For the text-containing cell, return its midpoint in [x, y] coordinate format. 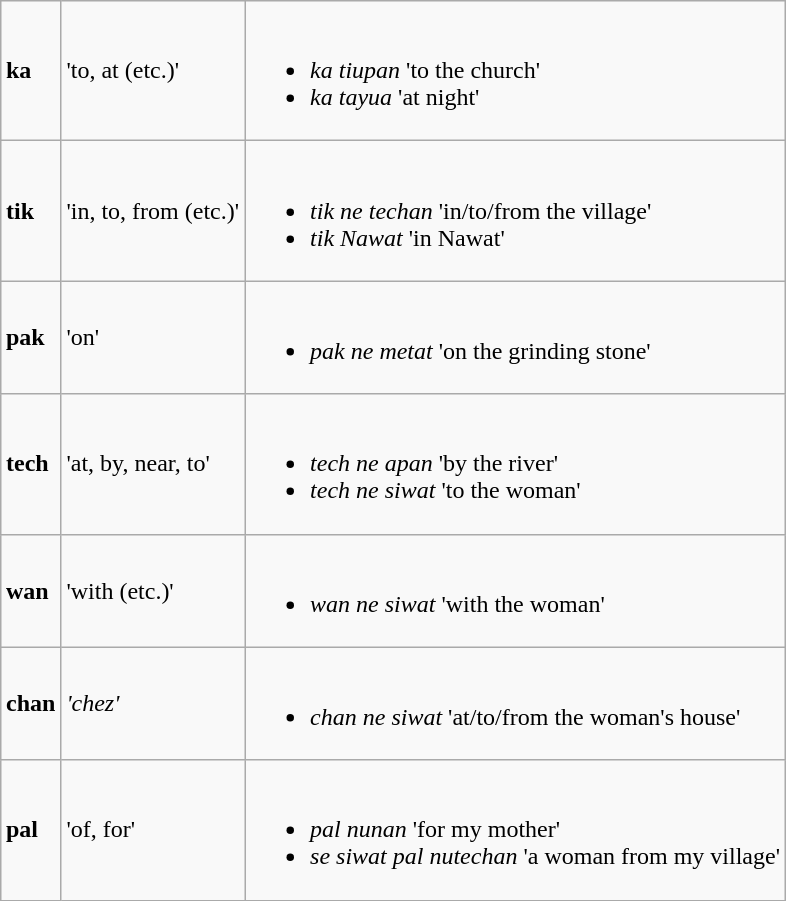
tik ne techan 'in/to/from the village'tik Nawat 'in Nawat' [516, 211]
'in, to, from (etc.)' [153, 211]
ka tiupan 'to the church'ka tayua 'at night' [516, 71]
pak ne metat 'on the grinding stone' [516, 338]
'with (etc.)' [153, 590]
chan [30, 704]
'to, at (etc.)' [153, 71]
chan ne siwat 'at/to/from the woman's house' [516, 704]
tech [30, 464]
tech ne apan 'by the river'tech ne siwat 'to the woman' [516, 464]
wan [30, 590]
pak [30, 338]
pal nunan 'for my mother'se siwat pal nutechan 'a woman from my village' [516, 830]
'of, for' [153, 830]
'on' [153, 338]
tik [30, 211]
ka [30, 71]
wan ne siwat 'with the woman' [516, 590]
'chez' [153, 704]
pal [30, 830]
'at, by, near, to' [153, 464]
